Output the (x, y) coordinate of the center of the cell containing the given text.  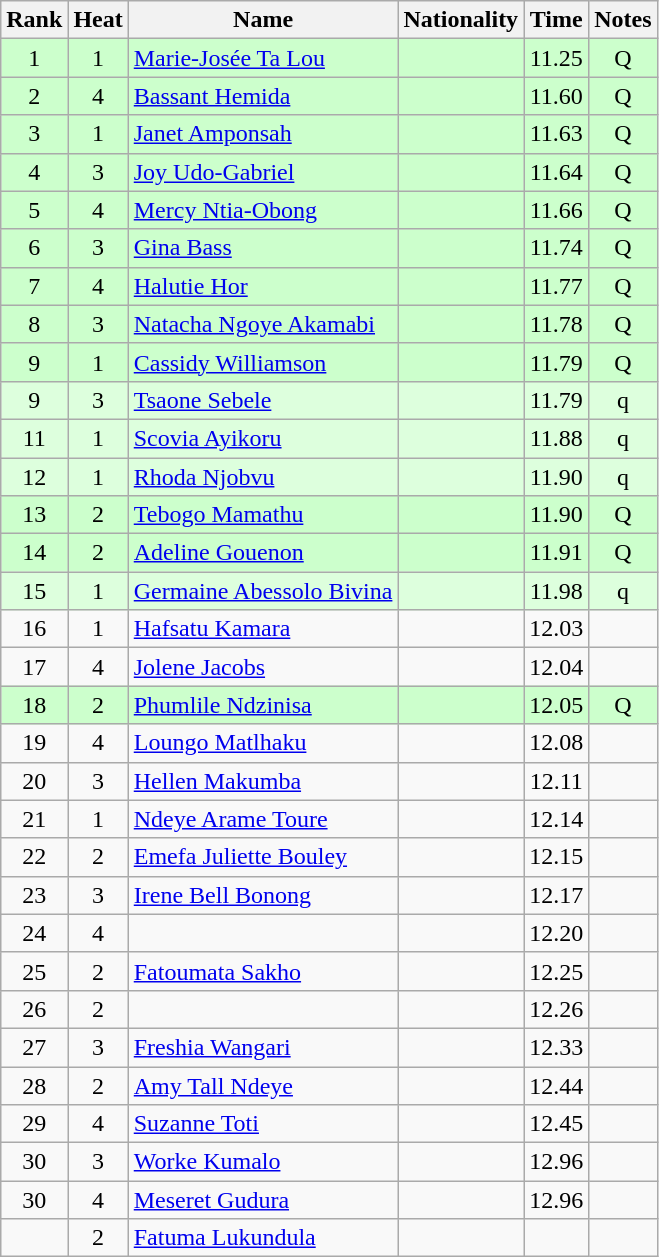
11.66 (556, 210)
11.98 (556, 591)
11.78 (556, 324)
12 (34, 477)
12.44 (556, 1085)
Ndeye Arame Toure (263, 819)
Amy Tall Ndeye (263, 1085)
26 (34, 1009)
12.20 (556, 933)
18 (34, 705)
23 (34, 895)
12.45 (556, 1124)
Janet Amponsah (263, 134)
Loungo Matlhaku (263, 743)
28 (34, 1085)
Scovia Ayikoru (263, 438)
Rhoda Njobvu (263, 477)
20 (34, 781)
Hellen Makumba (263, 781)
11.74 (556, 248)
12.26 (556, 1009)
12.05 (556, 705)
Germaine Abessolo Bivina (263, 591)
12.03 (556, 629)
12.17 (556, 895)
12.11 (556, 781)
27 (34, 1047)
Jolene Jacobs (263, 667)
Emefa Juliette Bouley (263, 857)
Adeline Gouenon (263, 553)
Worke Kumalo (263, 1162)
Meseret Gudura (263, 1200)
Fatoumata Sakho (263, 971)
12.14 (556, 819)
21 (34, 819)
19 (34, 743)
Time (556, 20)
22 (34, 857)
Rank (34, 20)
11.60 (556, 96)
12.25 (556, 971)
Irene Bell Bonong (263, 895)
Name (263, 20)
Phumlile Ndzinisa (263, 705)
12.33 (556, 1047)
Notes (623, 20)
Mercy Ntia-Obong (263, 210)
Suzanne Toti (263, 1124)
11.88 (556, 438)
29 (34, 1124)
16 (34, 629)
7 (34, 286)
11.91 (556, 553)
13 (34, 515)
8 (34, 324)
Nationality (461, 20)
14 (34, 553)
24 (34, 933)
11.25 (556, 58)
Joy Udo-Gabriel (263, 172)
Tebogo Mamathu (263, 515)
11.63 (556, 134)
Gina Bass (263, 248)
25 (34, 971)
Fatuma Lukundula (263, 1238)
6 (34, 248)
11.64 (556, 172)
Tsaone Sebele (263, 400)
Heat (98, 20)
11 (34, 438)
Natacha Ngoye Akamabi (263, 324)
Cassidy Williamson (263, 362)
Hafsatu Kamara (263, 629)
12.15 (556, 857)
5 (34, 210)
11.77 (556, 286)
Marie-Josée Ta Lou (263, 58)
17 (34, 667)
Halutie Hor (263, 286)
12.04 (556, 667)
12.08 (556, 743)
Bassant Hemida (263, 96)
Freshia Wangari (263, 1047)
15 (34, 591)
